Identify which cell holds the provided text, then report its (X, Y) central coordinate. 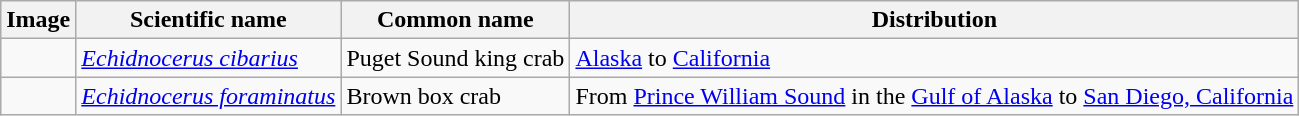
From Prince William Sound in the Gulf of Alaska to San Diego, California (934, 96)
Echidnocerus cibarius (208, 58)
Scientific name (208, 20)
Common name (456, 20)
Image (38, 20)
Alaska to California (934, 58)
Puget Sound king crab (456, 58)
Echidnocerus foraminatus (208, 96)
Distribution (934, 20)
Brown box crab (456, 96)
